From the cell containing the given text, extract its center point as (x, y) coordinate. 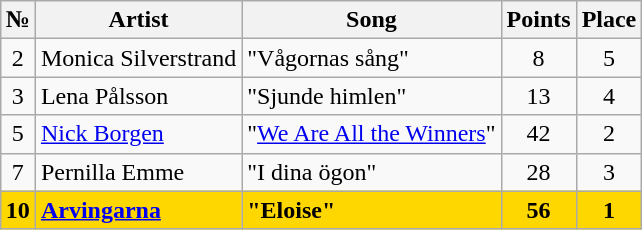
Points (538, 20)
"We Are All the Winners" (372, 134)
Lena Pålsson (138, 96)
Nick Borgen (138, 134)
"Eloise" (372, 210)
1 (609, 210)
Pernilla Emme (138, 172)
Place (609, 20)
"Vågornas sång" (372, 58)
Artist (138, 20)
42 (538, 134)
Monica Silverstrand (138, 58)
"Sjunde himlen" (372, 96)
"I dina ögon" (372, 172)
№ (18, 20)
28 (538, 172)
7 (18, 172)
Song (372, 20)
56 (538, 210)
8 (538, 58)
Arvingarna (138, 210)
4 (609, 96)
10 (18, 210)
13 (538, 96)
